Return (X, Y) of the center of cell containing provided text 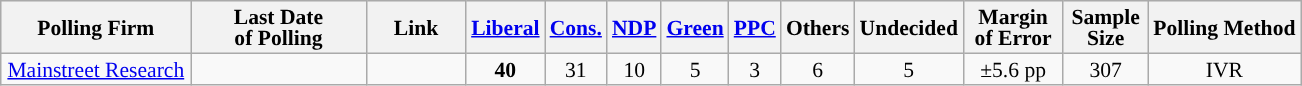
Mainstreet Research (96, 68)
PPC (755, 27)
Last Dateof Polling (278, 27)
Liberal (505, 27)
Green (694, 27)
SampleSize (1106, 27)
Others (818, 27)
3 (755, 68)
±5.6 pp (1013, 68)
6 (818, 68)
IVR (1224, 68)
40 (505, 68)
10 (634, 68)
Polling Firm (96, 27)
Polling Method (1224, 27)
Marginof Error (1013, 27)
Cons. (576, 27)
Undecided (909, 27)
31 (576, 68)
307 (1106, 68)
Link (416, 27)
NDP (634, 27)
